Return the [X, Y] coordinate for the center point of the cell that contains the specified text.  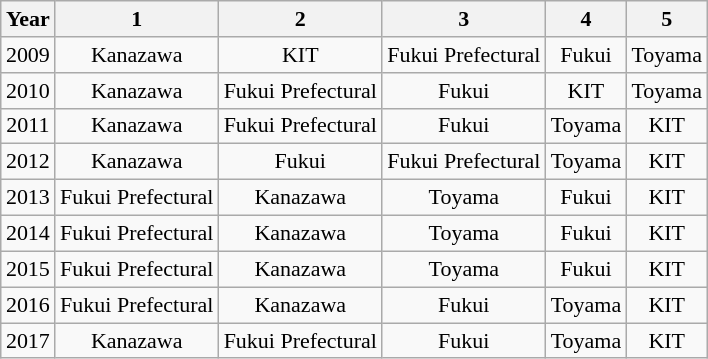
2016 [28, 305]
5 [666, 18]
2012 [28, 161]
2017 [28, 340]
2009 [28, 54]
2014 [28, 233]
2015 [28, 269]
2010 [28, 90]
1 [137, 18]
2013 [28, 197]
3 [464, 18]
Year [28, 18]
2 [301, 18]
2011 [28, 126]
4 [586, 18]
